Find where the given text appears and provide that cell's center as (X, Y) coordinate. 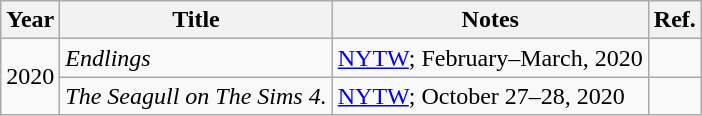
The Seagull on The Sims 4. (196, 96)
Ref. (674, 20)
Notes (490, 20)
Title (196, 20)
NYTW; February–March, 2020 (490, 58)
2020 (30, 77)
NYTW; October 27–28, 2020 (490, 96)
Endlings (196, 58)
Year (30, 20)
